From the cell containing the given text, extract its center point as [x, y] coordinate. 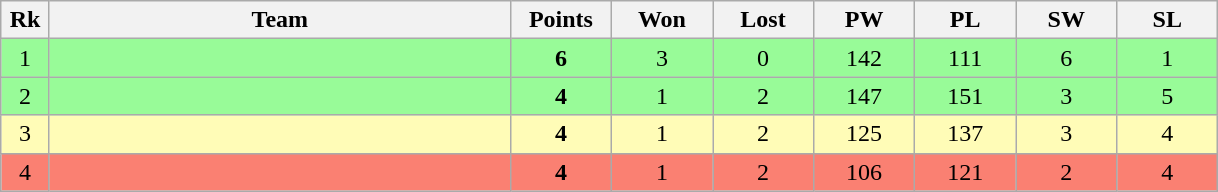
Team [280, 20]
137 [966, 134]
Points [560, 20]
121 [966, 172]
SL [1168, 20]
PW [864, 20]
0 [762, 58]
Rk [26, 20]
PL [966, 20]
Won [662, 20]
SW [1066, 20]
106 [864, 172]
142 [864, 58]
151 [966, 96]
111 [966, 58]
125 [864, 134]
Lost [762, 20]
147 [864, 96]
5 [1168, 96]
